Determine the [x, y] coordinate at the center of the cell enclosing the given text.  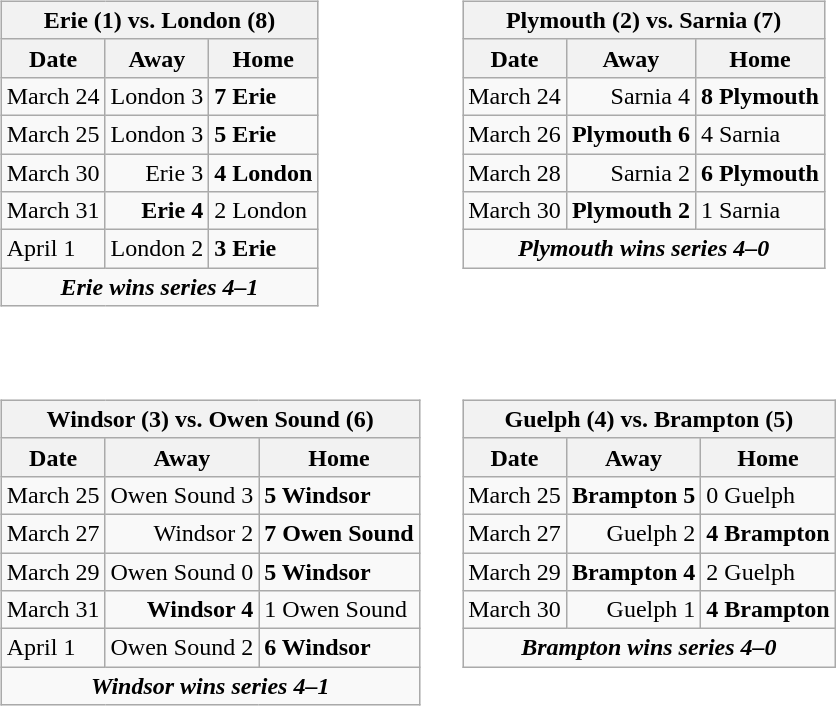
Owen Sound 0 [182, 571]
Windsor 4 [182, 610]
5 Erie [264, 134]
March 28 [515, 173]
Plymouth 2 [630, 211]
3 Erie [264, 249]
1 Sarnia [760, 211]
Windsor 2 [182, 533]
Brampton 5 [633, 495]
Plymouth wins series 4–0 [644, 249]
0 Guelph [768, 495]
2 London [264, 211]
Windsor (3) vs. Owen Sound (6) [210, 419]
Guelph (4) vs. Brampton (5) [650, 419]
7 Owen Sound [339, 533]
Guelph 2 [633, 533]
London 2 [157, 249]
Owen Sound 2 [182, 648]
March 26 [515, 134]
6 Plymouth [760, 173]
Plymouth 6 [630, 134]
Erie 4 [157, 211]
Sarnia 2 [630, 173]
7 Erie [264, 96]
Brampton wins series 4–0 [650, 648]
2 Guelph [768, 571]
Plymouth (2) vs. Sarnia (7) [644, 20]
Windsor wins series 4–1 [210, 686]
Sarnia 4 [630, 96]
8 Plymouth [760, 96]
Guelph 1 [633, 610]
Erie wins series 4–1 [160, 287]
Owen Sound 3 [182, 495]
4 London [264, 173]
1 Owen Sound [339, 610]
6 Windsor [339, 648]
Brampton 4 [633, 571]
Erie (1) vs. London (8) [160, 20]
4 Sarnia [760, 134]
Erie 3 [157, 173]
